Return [x, y] of the center of cell containing provided text 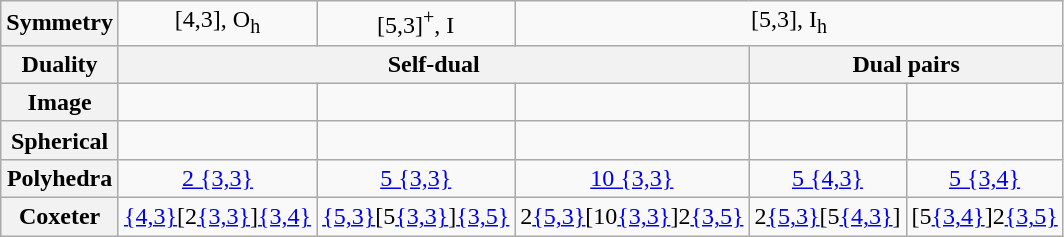
Symmetry [60, 24]
Coxeter [60, 217]
[4,3], Oh [217, 24]
Self-dual [433, 64]
Spherical [60, 140]
{4,3}[2{3,3}]{3,4} [217, 217]
[5,3], Ih [789, 24]
Image [60, 102]
2{5,3}[5{4,3}] [828, 217]
Duality [60, 64]
Polyhedra [60, 178]
Dual pairs [906, 64]
5 {3,3} [416, 178]
2{5,3}[10{3,3}]2{3,5} [632, 217]
5 {4,3} [828, 178]
{5,3}[5{3,3}]{3,5} [416, 217]
2 {3,3} [217, 178]
5 {3,4} [984, 178]
[5,3]+, I [416, 24]
10 {3,3} [632, 178]
[5{3,4}]2{3,5} [984, 217]
